Search for the cell housing the specified text and yield its (X, Y) center coordinate. 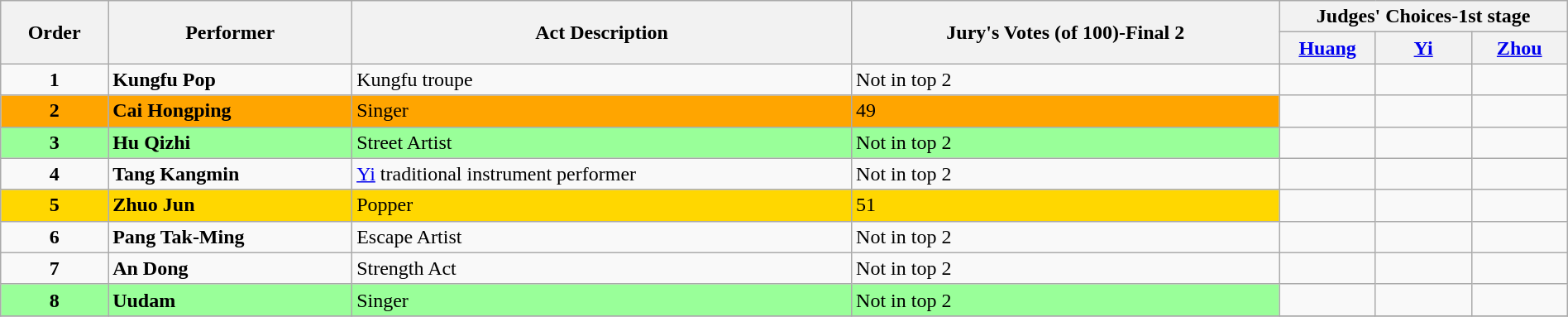
Judges' Choices-1st stage (1423, 17)
51 (1066, 205)
Act Description (602, 32)
Jury's Votes (of 100)-Final 2 (1066, 32)
Uudam (230, 300)
4 (55, 174)
Pang Tak-Ming (230, 237)
Order (55, 32)
Huang (1327, 48)
1 (55, 79)
2 (55, 111)
Tang Kangmin (230, 174)
Yi (1423, 48)
6 (55, 237)
Popper (602, 205)
Kungfu Pop (230, 79)
Escape Artist (602, 237)
Hu Qizhi (230, 142)
Zhou (1519, 48)
Kungfu troupe (602, 79)
3 (55, 142)
7 (55, 268)
Cai Hongping (230, 111)
An Dong (230, 268)
Yi traditional instrument performer (602, 174)
5 (55, 205)
Street Artist (602, 142)
Performer (230, 32)
Strength Act (602, 268)
8 (55, 300)
49 (1066, 111)
Zhuo Jun (230, 205)
